Capture the cell that displays the provided text and extract its (x, y) central coordinate. 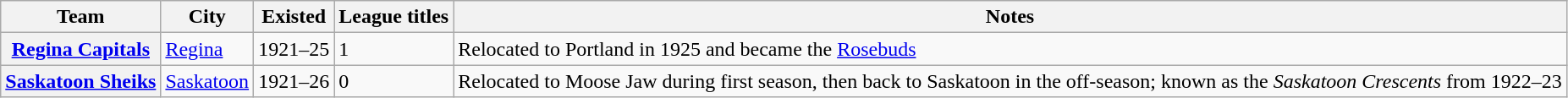
City (207, 17)
Relocated to Moose Jaw during first season, then back to Saskatoon in the off-season; known as the Saskatoon Crescents from 1922–23 (1010, 81)
1 (394, 49)
Regina (207, 49)
Relocated to Portland in 1925 and became the Rosebuds (1010, 49)
Regina Capitals (81, 49)
Notes (1010, 17)
Saskatoon (207, 81)
Saskatoon Sheiks (81, 81)
Team (81, 17)
Existed (294, 17)
1921–25 (294, 49)
League titles (394, 17)
1921–26 (294, 81)
0 (394, 81)
